Scan for the cell matching the given text and deliver its (X, Y) coordinate at center. 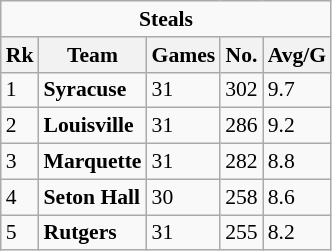
Louisville (92, 126)
5 (20, 233)
8.8 (297, 162)
30 (184, 197)
8.2 (297, 233)
Seton Hall (92, 197)
Games (184, 55)
4 (20, 197)
286 (242, 126)
8.6 (297, 197)
Rutgers (92, 233)
9.2 (297, 126)
9.7 (297, 90)
3 (20, 162)
No. (242, 55)
Marquette (92, 162)
Avg/G (297, 55)
258 (242, 197)
1 (20, 90)
Steals (166, 19)
282 (242, 162)
2 (20, 126)
255 (242, 233)
Team (92, 55)
Syracuse (92, 90)
Rk (20, 55)
302 (242, 90)
